Provide the [x, y] coordinate of the cell's center where the given text is located.  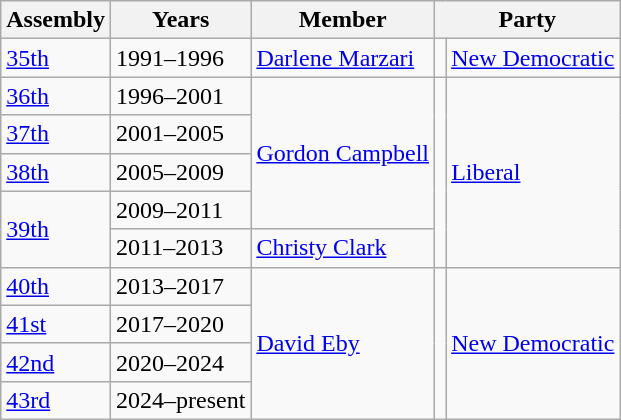
1991–1996 [180, 58]
2013–2017 [180, 286]
2020–2024 [180, 362]
39th [56, 229]
2011–2013 [180, 248]
Gordon Campbell [343, 153]
40th [56, 286]
2005–2009 [180, 172]
2001–2005 [180, 134]
2017–2020 [180, 324]
42nd [56, 362]
37th [56, 134]
Liberal [533, 172]
2009–2011 [180, 210]
Christy Clark [343, 248]
Darlene Marzari [343, 58]
1996–2001 [180, 96]
43rd [56, 400]
David Eby [343, 343]
Years [180, 20]
2024–present [180, 400]
Member [343, 20]
36th [56, 96]
Assembly [56, 20]
Party [528, 20]
38th [56, 172]
35th [56, 58]
41st [56, 324]
